Pinpoint the cell where the given text exists, returning its (x, y) midpoint coordinate. 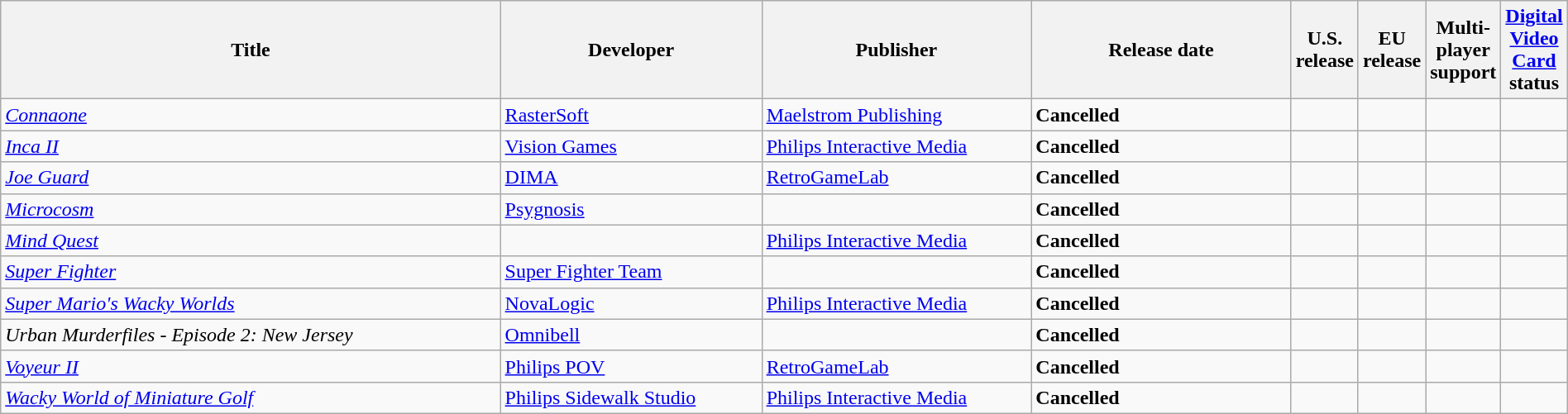
Publisher (896, 50)
Connaone (251, 115)
DIMA (631, 178)
RasterSoft (631, 115)
Voyeur II (251, 366)
Urban Murderfiles - Episode 2: New Jersey (251, 335)
EU release (1391, 50)
Multi-player support (1464, 50)
Philips Sidewalk Studio (631, 397)
Digital Video Card status (1534, 50)
NovaLogic (631, 303)
Joe Guard (251, 178)
U.S. release (1325, 50)
Microcosm (251, 209)
Release date (1161, 50)
Super Fighter Team (631, 272)
Omnibell (631, 335)
Psygnosis (631, 209)
Inca II (251, 146)
Vision Games (631, 146)
Title (251, 50)
Philips POV (631, 366)
Mind Quest (251, 240)
Maelstrom Publishing (896, 115)
Super Fighter (251, 272)
Super Mario's Wacky Worlds (251, 303)
Wacky World of Miniature Golf (251, 397)
Developer (631, 50)
